Return (X, Y) of the center of cell containing provided text 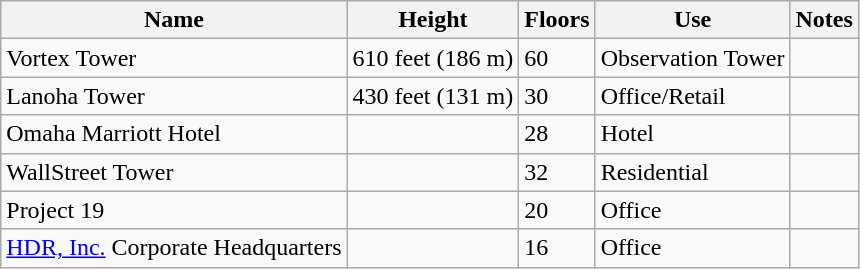
Residential (692, 172)
Name (174, 20)
Omaha Marriott Hotel (174, 134)
610 feet (186 m) (433, 58)
20 (557, 210)
Floors (557, 20)
Project 19 (174, 210)
Observation Tower (692, 58)
HDR, Inc. Corporate Headquarters (174, 248)
WallStreet Tower (174, 172)
Office/Retail (692, 96)
30 (557, 96)
Height (433, 20)
Hotel (692, 134)
Notes (824, 20)
430 feet (131 m) (433, 96)
60 (557, 58)
Vortex Tower (174, 58)
32 (557, 172)
28 (557, 134)
Lanoha Tower (174, 96)
16 (557, 248)
Use (692, 20)
